Determine the [x, y] coordinate at the center of the cell enclosing the given text.  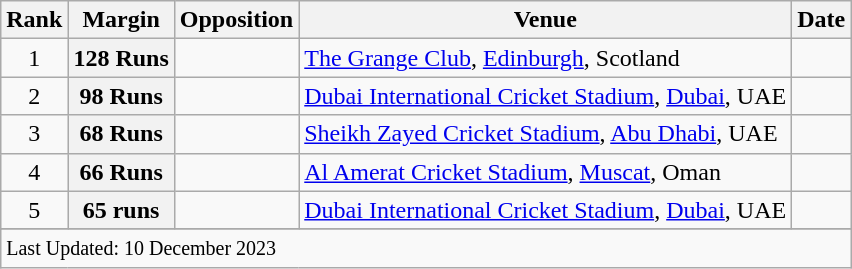
Sheikh Zayed Cricket Stadium, Abu Dhabi, UAE [546, 134]
Margin [121, 20]
Al Amerat Cricket Stadium, Muscat, Oman [546, 172]
3 [34, 134]
2 [34, 96]
1 [34, 58]
Date [822, 20]
Venue [546, 20]
68 Runs [121, 134]
128 Runs [121, 58]
4 [34, 172]
98 Runs [121, 96]
Opposition [236, 20]
66 Runs [121, 172]
The Grange Club, Edinburgh, Scotland [546, 58]
Rank [34, 20]
Last Updated: 10 December 2023 [426, 248]
65 runs [121, 210]
5 [34, 210]
